For the text-containing cell, return its midpoint in (X, Y) coordinate format. 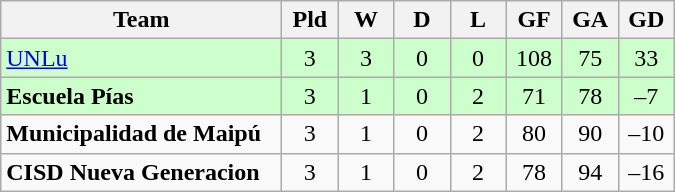
GF (534, 20)
L (478, 20)
W (366, 20)
GD (646, 20)
Municipalidad de Maipú (142, 134)
90 (590, 134)
GA (590, 20)
–10 (646, 134)
Pld (310, 20)
CISD Nueva Generacion (142, 172)
94 (590, 172)
Team (142, 20)
Escuela Pías (142, 96)
71 (534, 96)
80 (534, 134)
–16 (646, 172)
D (422, 20)
UNLu (142, 58)
–7 (646, 96)
108 (534, 58)
75 (590, 58)
33 (646, 58)
